Scan for the cell matching the given text and deliver its [X, Y] coordinate at center. 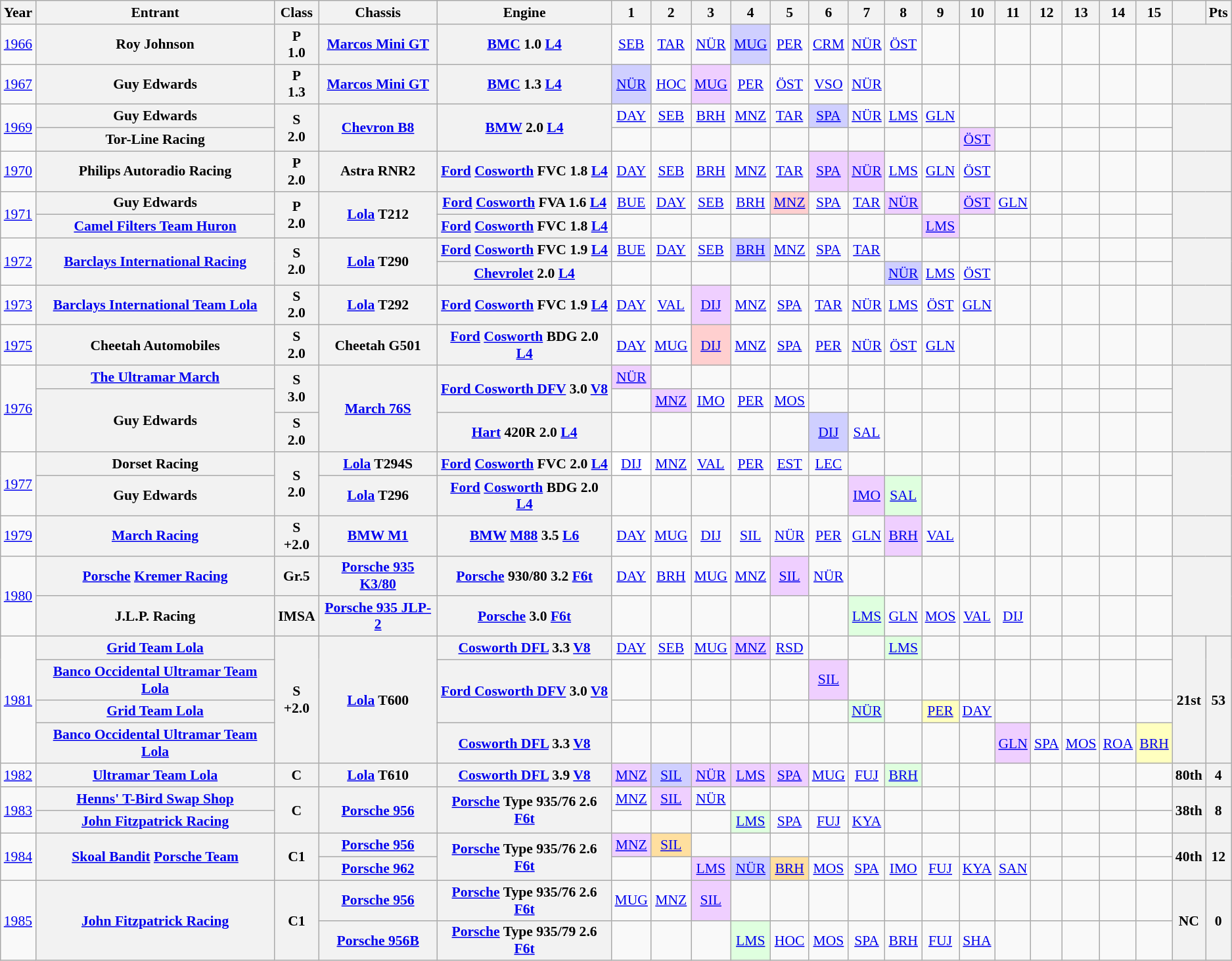
Skoal Bandit Porsche Team [155, 857]
1971 [18, 214]
38th [1189, 811]
EST [790, 464]
1977 [18, 485]
Porsche 935 K3/80 [378, 575]
J.L.P. Racing [155, 616]
BMW M88 3.5 L6 [524, 536]
Pts [1218, 12]
Ford Cosworth FVC 2.0 L4 [524, 464]
Chassis [378, 12]
3 [711, 12]
9 [941, 12]
P1.3 [297, 84]
1969 [18, 127]
S3.0 [297, 389]
Porsche 930/80 3.2 F6t [524, 575]
Lola T292 [378, 305]
Cheetah G501 [378, 346]
6 [829, 12]
Porsche 956B [378, 941]
Cosworth DFL 3.9 V8 [524, 775]
Chevrolet 2.0 L4 [524, 273]
Porsche 3.0 F6t [524, 616]
Ultramar Team Lola [155, 775]
14 [1118, 12]
7 [867, 12]
Year [18, 12]
Henns' T-Bird Swap Shop [155, 799]
P1.0 [297, 45]
1967 [18, 84]
Engine [524, 12]
March Racing [155, 536]
BMC 1.3 L4 [524, 84]
NC [1189, 920]
SHA [978, 941]
21st [1189, 700]
1983 [18, 811]
Lola T290 [378, 261]
IMSA [297, 616]
1976 [18, 409]
Tor-Line Racing [155, 140]
Porsche 935 JLP-2 [378, 616]
Lola T610 [378, 775]
Porsche 962 [378, 869]
1973 [18, 305]
1981 [18, 700]
Barclays International Team Lola [155, 305]
March 76S [378, 409]
1980 [18, 596]
BMW M1 [378, 536]
Hart 420R 2.0 L4 [524, 432]
Entrant [155, 12]
Lola T296 [378, 495]
5 [790, 12]
The Ultramar March [155, 377]
0 [1218, 920]
Lola T212 [378, 214]
53 [1218, 700]
Class [297, 12]
Lola T600 [378, 700]
Ford Cosworth FVA 1.6 L4 [524, 203]
Chevron B8 [378, 127]
13 [1082, 12]
BMW 2.0 L4 [524, 127]
Lola T294S [378, 464]
2 [672, 12]
40th [1189, 857]
SAN [1013, 869]
Gr.5 [297, 575]
1975 [18, 346]
Roy Johnson [155, 45]
1979 [18, 536]
Porsche Kremer Racing [155, 575]
1966 [18, 45]
10 [978, 12]
CRM [829, 45]
11 [1013, 12]
1970 [18, 171]
LEC [829, 464]
ROA [1118, 744]
1984 [18, 857]
Astra RNR2 [378, 171]
1972 [18, 261]
15 [1154, 12]
Cheetah Automobiles [155, 346]
80th [1189, 775]
RSD [790, 648]
1982 [18, 775]
Dorset Racing [155, 464]
Porsche Type 935/79 2.6 F6t [524, 941]
Barclays International Racing [155, 261]
1 [631, 12]
BMC 1.0 L4 [524, 45]
Philips Autoradio Racing [155, 171]
VSO [829, 84]
Camel Filters Team Huron [155, 227]
1985 [18, 920]
